Find where the given text appears and provide that cell's center as (x, y) coordinate. 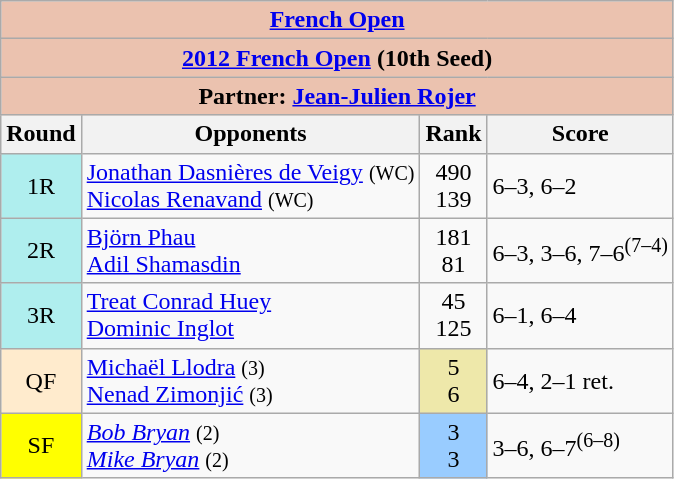
6–3, 6–2 (580, 186)
Opponents (250, 134)
Rank (454, 134)
QF (41, 380)
3–6, 6–7(6–8) (580, 446)
Jonathan Dasnières de Veigy (WC) Nicolas Renavand (WC) (250, 186)
Björn Phau Adil Shamasdin (250, 250)
SF (41, 446)
3 3 (454, 446)
3R (41, 316)
Round (41, 134)
6–4, 2–1 ret. (580, 380)
Score (580, 134)
Partner: Jean-Julien Rojer (338, 96)
45 125 (454, 316)
6–3, 3–6, 7–6(7–4) (580, 250)
Bob Bryan (2) Mike Bryan (2) (250, 446)
2012 French Open (10th Seed) (338, 58)
181 81 (454, 250)
Treat Conrad Huey Dominic Inglot (250, 316)
490 139 (454, 186)
Michaël Llodra (3) Nenad Zimonjić (3) (250, 380)
1R (41, 186)
6–1, 6–4 (580, 316)
2R (41, 250)
French Open (338, 20)
5 6 (454, 380)
